Return the (x, y) coordinate for the center point of the cell that contains the specified text.  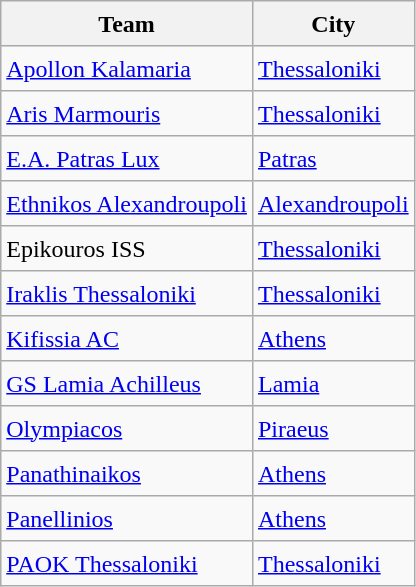
Aris Marmouris (127, 114)
Panathinaikos (127, 474)
Olympiacos (127, 428)
Kifissia AC (127, 338)
Lamia (333, 384)
GS Lamia Achilleus (127, 384)
Apollon Kalamaria (127, 68)
City (333, 24)
PAOK Thessaloniki (127, 564)
Patras (333, 158)
Ethnikos Alexandroupoli (127, 204)
Alexandroupoli (333, 204)
Team (127, 24)
Panellinios (127, 518)
Piraeus (333, 428)
E.A. Patras Lux (127, 158)
Epikouros ISS (127, 248)
Iraklis Thessaloniki (127, 294)
